Determine the [X, Y] coordinate at the center of the cell enclosing the given text.  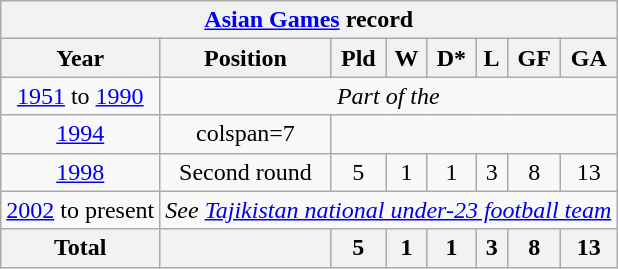
See Tajikistan national under-23 football team [388, 210]
W [407, 58]
1998 [80, 172]
Asian Games record [309, 20]
1951 to 1990 [80, 96]
2002 to present [80, 210]
Position [246, 58]
Part of the [388, 96]
GF [534, 58]
GA [589, 58]
Total [80, 248]
Year [80, 58]
L [492, 58]
1994 [80, 134]
colspan=7 [246, 134]
Pld [358, 58]
D* [451, 58]
Second round [246, 172]
